Return [x, y] of the center of cell containing provided text 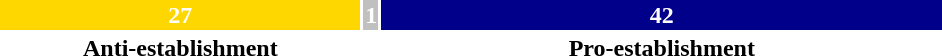
42 [662, 15]
27 [180, 15]
1 [372, 15]
